Search for the cell housing the specified text and yield its [x, y] center coordinate. 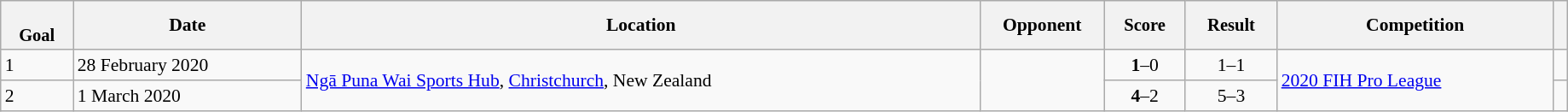
4–2 [1145, 96]
28 February 2020 [188, 66]
Ngā Puna Wai Sports Hub, Christchurch, New Zealand [641, 80]
Date [188, 26]
Result [1231, 26]
Opponent [1042, 26]
2020 FIH Pro League [1415, 80]
1–1 [1231, 66]
Location [641, 26]
Goal [38, 26]
2 [38, 96]
1 March 2020 [188, 96]
5–3 [1231, 96]
Score [1145, 26]
1 [38, 66]
1–0 [1145, 66]
Competition [1415, 26]
